Detect which cell encompasses the target text, then output its (X, Y) center coordinate. 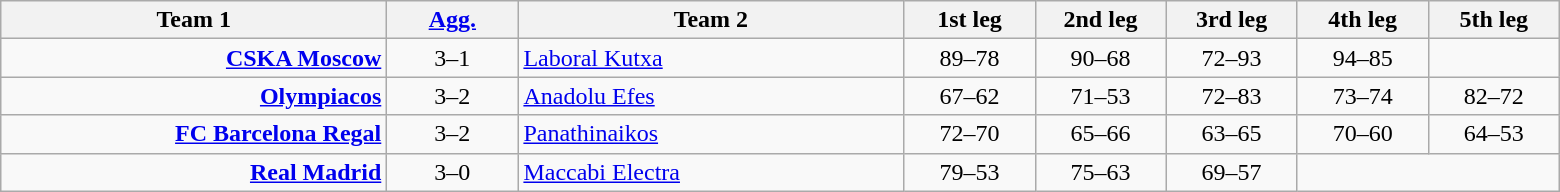
72–70 (970, 134)
5th leg (1494, 20)
1st leg (970, 20)
3–0 (452, 172)
Agg. (452, 20)
Panathinaikos (711, 134)
3–1 (452, 58)
FC Barcelona Regal (194, 134)
70–60 (1362, 134)
72–93 (1232, 58)
63–65 (1232, 134)
90–68 (1100, 58)
79–53 (970, 172)
Olympiacos (194, 96)
Team 2 (711, 20)
64–53 (1494, 134)
Team 1 (194, 20)
Anadolu Efes (711, 96)
Maccabi Electra (711, 172)
4th leg (1362, 20)
89–78 (970, 58)
CSKA Moscow (194, 58)
94–85 (1362, 58)
3rd leg (1232, 20)
69–57 (1232, 172)
82–72 (1494, 96)
72–83 (1232, 96)
2nd leg (1100, 20)
65–66 (1100, 134)
71–53 (1100, 96)
Real Madrid (194, 172)
73–74 (1362, 96)
75–63 (1100, 172)
67–62 (970, 96)
Laboral Kutxa (711, 58)
